Determine the [x, y] coordinate at the center of the cell enclosing the given text.  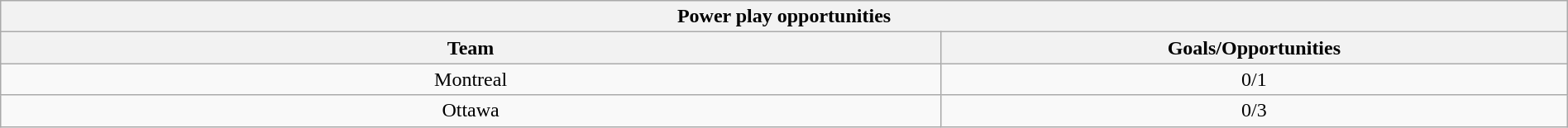
0/1 [1254, 79]
Goals/Opportunities [1254, 48]
Ottawa [471, 111]
Team [471, 48]
Power play opportunities [784, 17]
0/3 [1254, 111]
Montreal [471, 79]
